Extract the (X, Y) coordinate from the center of the cell holding the provided text.  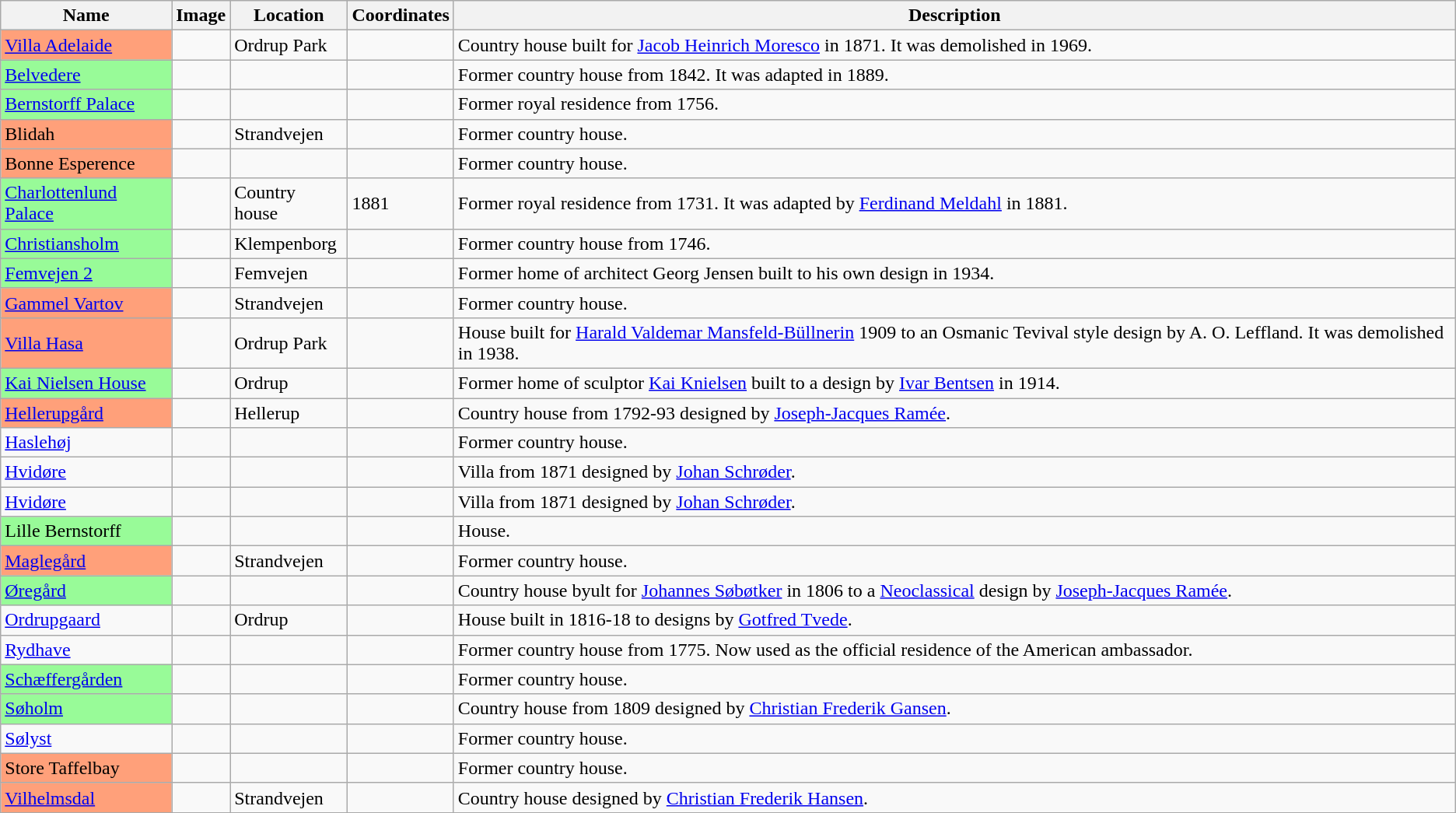
Villa Adelaide (86, 45)
Ordrupgaard (86, 620)
Søholm (86, 709)
Klempenborg (289, 244)
Country house from 1809 designed by Christian Frederik Gansen. (954, 709)
Former home of sculptor Kai Knielsen built to a design by Ivar Bentsen in 1914. (954, 383)
Blidah (86, 134)
Country house designed by Christian Frederik Hansen. (954, 797)
Rydhave (86, 650)
Sølyst (86, 738)
Christiansholm (86, 244)
Villa Hasa (86, 342)
Image (201, 16)
Belvedere (86, 75)
Name (86, 16)
House. (954, 531)
House built for Harald Valdemar Mansfeld-Büllnerin 1909 to an Osmanic Tevival style design by A. O. Leffland. It was demolished in 1938. (954, 342)
Description (954, 16)
Former country house from 1775. Now used as the official residence of the American ambassador. (954, 650)
Former country house from 1842. It was adapted in 1889. (954, 75)
Country house from 1792-93 designed by Joseph-Jacques Ramée. (954, 413)
Gammel Vartov (86, 303)
Bernstorff Palace (86, 104)
Lille Bernstorff (86, 531)
Øregård (86, 590)
Haslehøj (86, 443)
Hellerup (289, 413)
Femvejen (289, 273)
Schæffergården (86, 679)
Country house byult for Johannes Søbøtker in 1806 to a Neoclassical design by Joseph-Jacques Ramée. (954, 590)
Hellerupgård (86, 413)
Vilhelmsdal (86, 797)
1881 (401, 204)
Former country house from 1746. (954, 244)
Former royal residence from 1731. It was adapted by Ferdinand Meldahl in 1881. (954, 204)
Country house built for Jacob Heinrich Moresco in 1871. It was demolished in 1969. (954, 45)
Bonne Esperence (86, 163)
House built in 1816-18 to designs by Gotfred Tvede. (954, 620)
Location (289, 16)
Coordinates (401, 16)
Store Taffelbay (86, 768)
Country house (289, 204)
Maglegård (86, 561)
Former royal residence from 1756. (954, 104)
Kai Nielsen House (86, 383)
Charlottenlund Palace (86, 204)
Former home of architect Georg Jensen built to his own design in 1934. (954, 273)
Femvejen 2 (86, 273)
